Return [X, Y] of the center of cell containing provided text 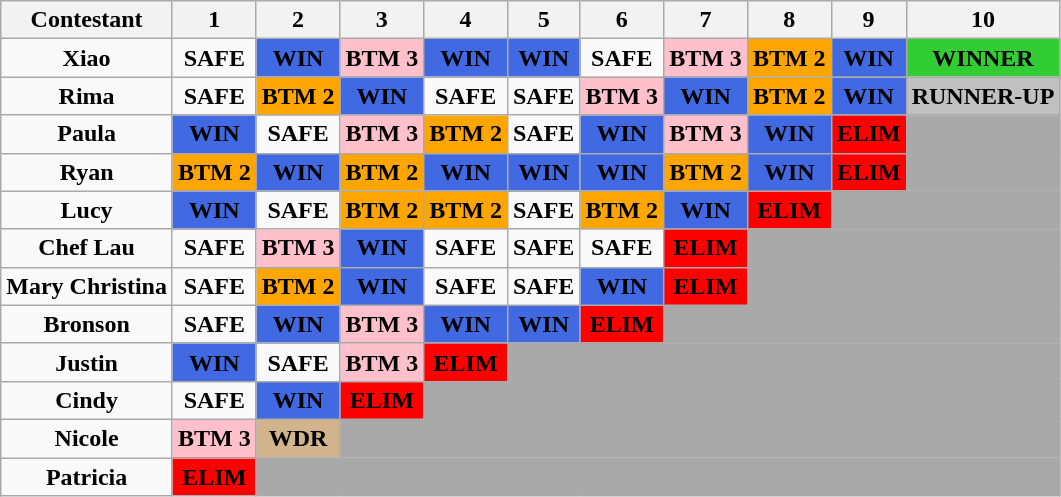
Contestant [87, 20]
WINNER [983, 58]
Patricia [87, 477]
Mary Christina [87, 286]
Xiao [87, 58]
7 [706, 20]
1 [214, 20]
Chef Lau [87, 248]
6 [622, 20]
Cindy [87, 400]
8 [789, 20]
Nicole [87, 438]
Rima [87, 96]
4 [466, 20]
Ryan [87, 172]
9 [868, 20]
Lucy [87, 210]
2 [298, 20]
WDR [298, 438]
Bronson [87, 324]
5 [543, 20]
RUNNER-UP [983, 96]
Justin [87, 362]
3 [382, 20]
Paula [87, 134]
10 [983, 20]
